Locate the cell with the specified text and output its [x, y] center coordinate. 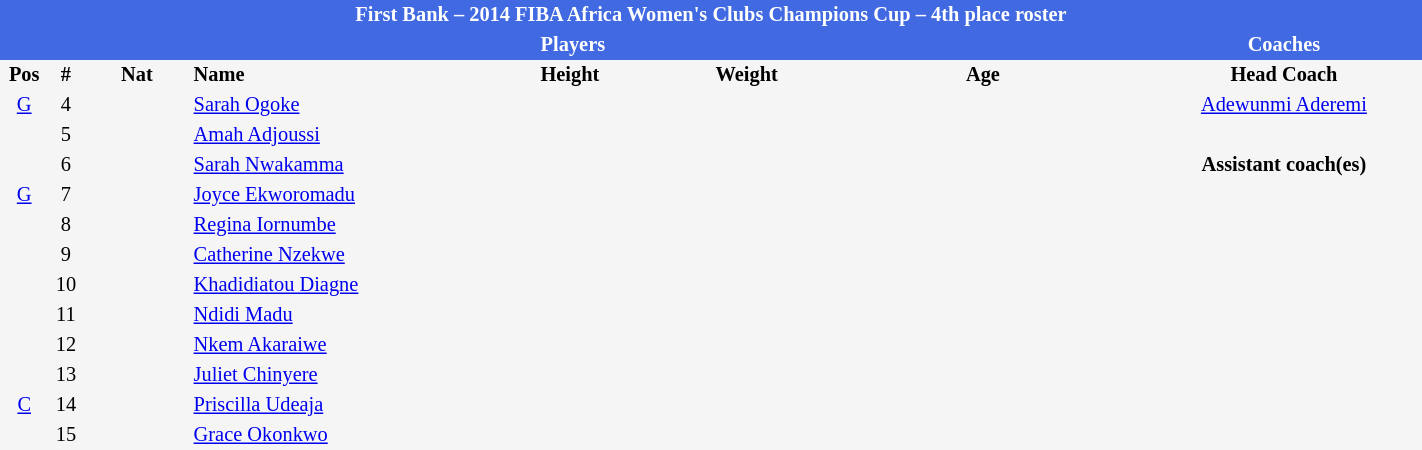
9 [66, 255]
5 [66, 135]
Sarah Nwakamma [329, 165]
12 [66, 345]
8 [66, 225]
Ndidi Madu [329, 315]
Nat [136, 75]
Head Coach [1284, 75]
6 [66, 165]
Priscilla Udeaja [329, 405]
Players [573, 45]
14 [66, 405]
Regina Iornumbe [329, 225]
Juliet Chinyere [329, 375]
Adewunmi Aderemi [1284, 105]
Name [329, 75]
First Bank – 2014 FIBA Africa Women's Clubs Champions Cup – 4th place roster [711, 15]
# [66, 75]
13 [66, 375]
10 [66, 285]
Joyce Ekworomadu [329, 195]
Weight [746, 75]
Khadidiatou Diagne [329, 285]
Catherine Nzekwe [329, 255]
Age [983, 75]
Sarah Ogoke [329, 105]
15 [66, 435]
Pos [24, 75]
Height [570, 75]
7 [66, 195]
C [24, 405]
Grace Okonkwo [329, 435]
Assistant coach(es) [1284, 165]
11 [66, 315]
Coaches [1284, 45]
4 [66, 105]
Amah Adjoussi [329, 135]
Nkem Akaraiwe [329, 345]
